Extract the [X, Y] coordinate from the center of the cell holding the provided text.  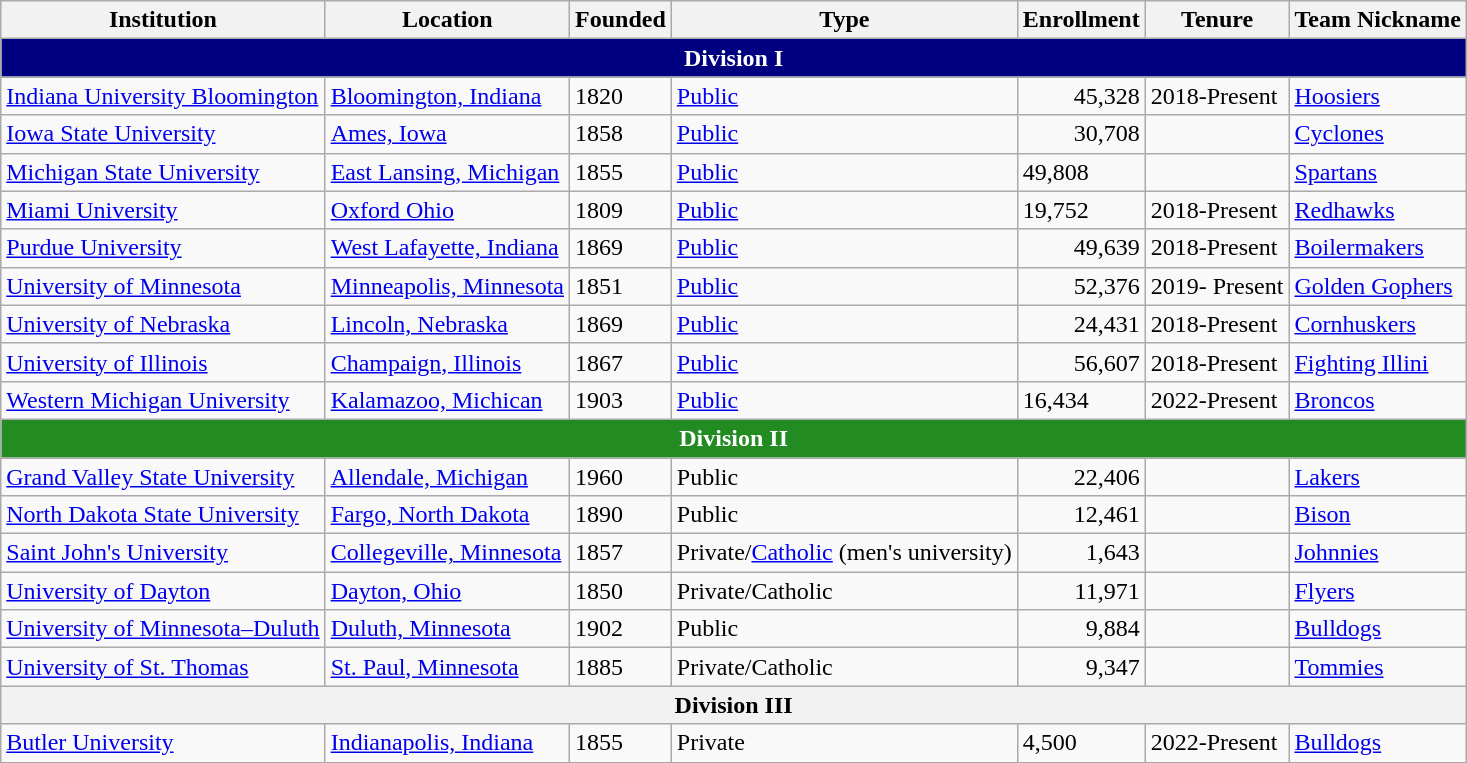
56,607 [1081, 362]
1867 [621, 362]
East Lansing, Michigan [447, 172]
Ames, Iowa [447, 134]
Dayton, Ohio [447, 591]
Western Michigan University [163, 400]
Iowa State University [163, 134]
Fighting Illini [1378, 362]
Golden Gophers [1378, 286]
Tommies [1378, 667]
Tenure [1217, 20]
Lakers [1378, 477]
West Lafayette, Indiana [447, 248]
Michigan State University [163, 172]
Duluth, Minnesota [447, 629]
Collegeville, Minnesota [447, 553]
1890 [621, 515]
Type [844, 20]
Cornhuskers [1378, 324]
Butler University [163, 743]
1820 [621, 96]
1902 [621, 629]
52,376 [1081, 286]
2019- Present [1217, 286]
Division I [734, 58]
4,500 [1081, 743]
Bison [1378, 515]
30,708 [1081, 134]
1,643 [1081, 553]
1903 [621, 400]
1960 [621, 477]
North Dakota State University [163, 515]
Allendale, Michigan [447, 477]
45,328 [1081, 96]
Boilermakers [1378, 248]
1885 [621, 667]
1809 [621, 210]
1858 [621, 134]
Fargo, North Dakota [447, 515]
Flyers [1378, 591]
Kalamazoo, Michican [447, 400]
Cyclones [1378, 134]
16,434 [1081, 400]
Private/Catholic (men's university) [844, 553]
9,347 [1081, 667]
Grand Valley State University [163, 477]
University of St. Thomas [163, 667]
Indianapolis, Indiana [447, 743]
Purdue University [163, 248]
Johnnies [1378, 553]
1857 [621, 553]
Minneapolis, Minnesota [447, 286]
1851 [621, 286]
Bloomington, Indiana [447, 96]
Private [844, 743]
Saint John's University [163, 553]
Champaign, Illinois [447, 362]
1850 [621, 591]
22,406 [1081, 477]
Team Nickname [1378, 20]
University of Minnesota–Duluth [163, 629]
11,971 [1081, 591]
12,461 [1081, 515]
49,639 [1081, 248]
Hoosiers [1378, 96]
Founded [621, 20]
19,752 [1081, 210]
University of Minnesota [163, 286]
Division III [734, 705]
24,431 [1081, 324]
Redhawks [1378, 210]
University of Illinois [163, 362]
Enrollment [1081, 20]
Institution [163, 20]
St. Paul, Minnesota [447, 667]
Lincoln, Nebraska [447, 324]
49,808 [1081, 172]
Indiana University Bloomington [163, 96]
University of Dayton [163, 591]
Spartans [1378, 172]
9,884 [1081, 629]
University of Nebraska [163, 324]
Broncos [1378, 400]
Miami University [163, 210]
Oxford Ohio [447, 210]
Division II [734, 438]
Location [447, 20]
